Output the (x, y) coordinate of the center of the cell containing the given text.  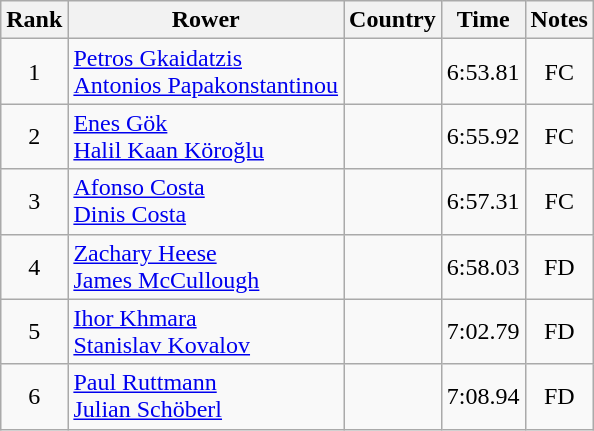
1 (34, 72)
6 (34, 396)
4 (34, 266)
3 (34, 202)
5 (34, 332)
6:58.03 (483, 266)
2 (34, 136)
Time (483, 20)
Afonso CostaDinis Costa (206, 202)
7:02.79 (483, 332)
Ihor KhmaraStanislav Kovalov (206, 332)
6:55.92 (483, 136)
Country (393, 20)
6:57.31 (483, 202)
Zachary HeeseJames McCullough (206, 266)
Paul RuttmannJulian Schöberl (206, 396)
Rank (34, 20)
6:53.81 (483, 72)
7:08.94 (483, 396)
Enes GökHalil Kaan Köroğlu (206, 136)
Petros GkaidatzisAntonios Papakonstantinou (206, 72)
Notes (559, 20)
Rower (206, 20)
